Capture the cell that displays the provided text and extract its (x, y) central coordinate. 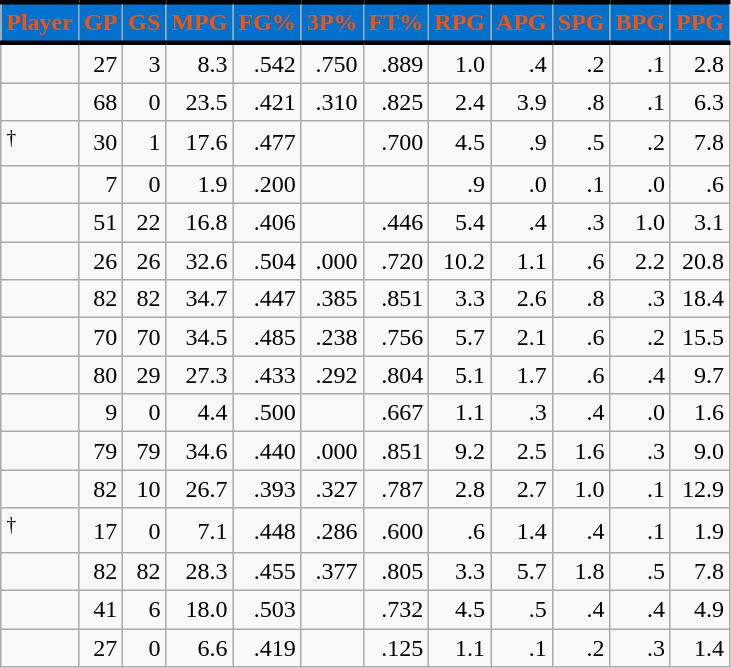
7.1 (200, 530)
.485 (267, 337)
.200 (267, 184)
.393 (267, 489)
34.5 (200, 337)
.446 (396, 223)
9 (100, 413)
17.6 (200, 144)
.477 (267, 144)
GP (100, 22)
6.3 (700, 102)
80 (100, 375)
9.2 (460, 451)
APG (522, 22)
10.2 (460, 261)
BPG (640, 22)
2.6 (522, 299)
5.1 (460, 375)
5.4 (460, 223)
27.3 (200, 375)
6.6 (200, 648)
MPG (200, 22)
Player (40, 22)
.503 (267, 610)
.292 (332, 375)
.327 (332, 489)
30 (100, 144)
3.9 (522, 102)
.667 (396, 413)
.385 (332, 299)
4.4 (200, 413)
.377 (332, 572)
3 (144, 63)
.448 (267, 530)
.447 (267, 299)
.238 (332, 337)
3.1 (700, 223)
6 (144, 610)
.889 (396, 63)
.433 (267, 375)
9.0 (700, 451)
26.7 (200, 489)
.286 (332, 530)
16.8 (200, 223)
.500 (267, 413)
.310 (332, 102)
2.4 (460, 102)
.600 (396, 530)
.750 (332, 63)
9.7 (700, 375)
51 (100, 223)
12.9 (700, 489)
.804 (396, 375)
2.2 (640, 261)
15.5 (700, 337)
.787 (396, 489)
SPG (581, 22)
GS (144, 22)
34.7 (200, 299)
.720 (396, 261)
2.1 (522, 337)
68 (100, 102)
FT% (396, 22)
.825 (396, 102)
1.8 (581, 572)
.406 (267, 223)
.542 (267, 63)
34.6 (200, 451)
10 (144, 489)
PPG (700, 22)
23.5 (200, 102)
.421 (267, 102)
.756 (396, 337)
FG% (267, 22)
28.3 (200, 572)
.504 (267, 261)
32.6 (200, 261)
18.4 (700, 299)
.455 (267, 572)
.419 (267, 648)
41 (100, 610)
29 (144, 375)
20.8 (700, 261)
22 (144, 223)
1 (144, 144)
3P% (332, 22)
17 (100, 530)
.440 (267, 451)
.700 (396, 144)
.805 (396, 572)
2.7 (522, 489)
1.7 (522, 375)
18.0 (200, 610)
RPG (460, 22)
.732 (396, 610)
4.9 (700, 610)
2.5 (522, 451)
.125 (396, 648)
8.3 (200, 63)
7 (100, 184)
